Return the (X, Y) coordinate for the center point of the cell that contains the specified text.  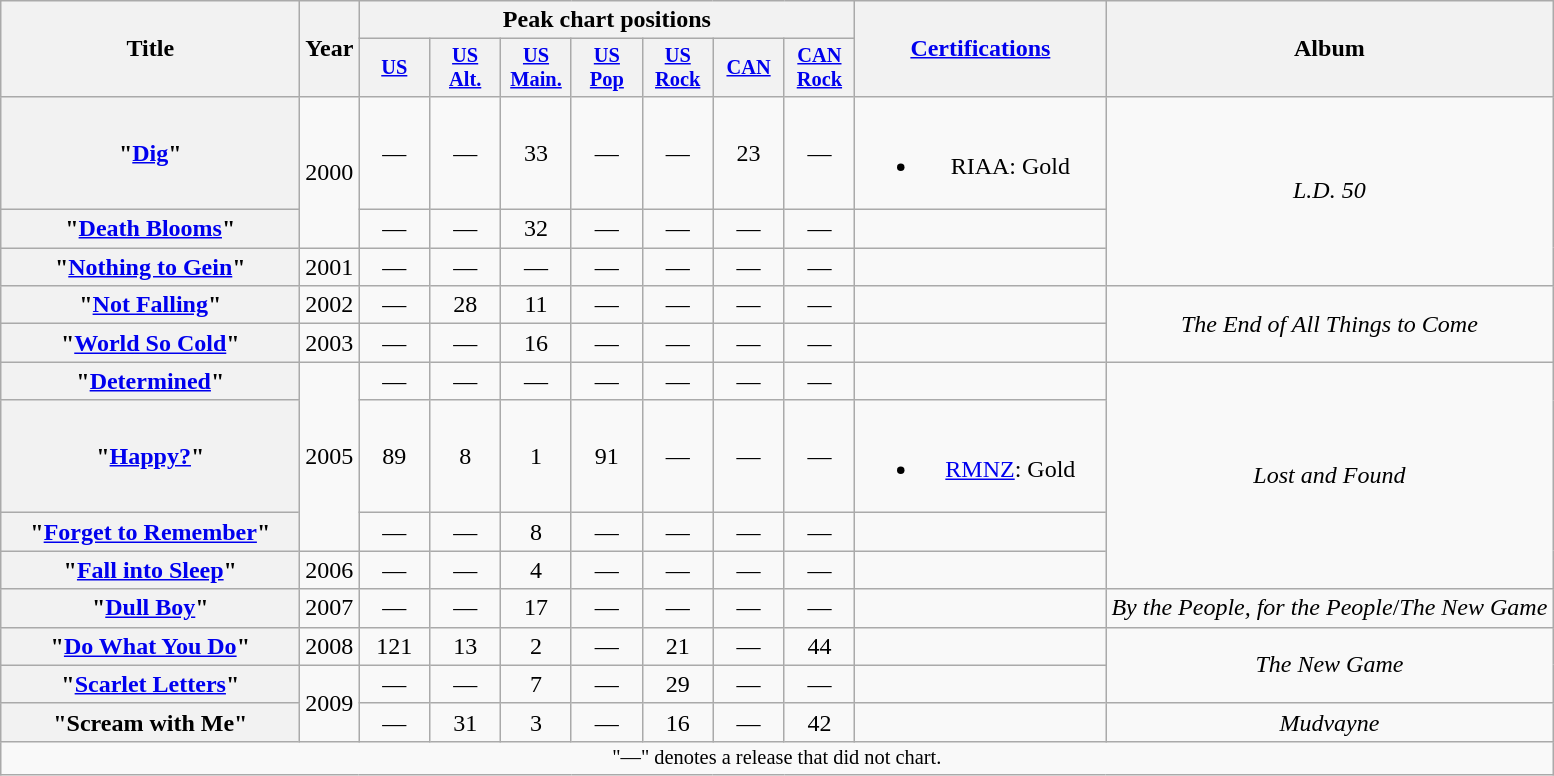
RIAA: Gold (980, 152)
2006 (330, 570)
28 (466, 305)
2008 (330, 646)
89 (394, 456)
The New Game (1330, 665)
"Nothing to Gein" (150, 267)
31 (466, 722)
32 (536, 229)
11 (536, 305)
"Happy?" (150, 456)
"Forget to Remember" (150, 532)
21 (678, 646)
RMNZ: Gold (980, 456)
CAN (748, 68)
13 (466, 646)
2000 (330, 172)
Peak chart positions (607, 20)
2005 (330, 456)
4 (536, 570)
91 (606, 456)
"Determined" (150, 381)
US (394, 68)
USMain. (536, 68)
29 (678, 684)
7 (536, 684)
By the People, for the People/The New Game (1330, 608)
2 (536, 646)
33 (536, 152)
"Not Falling" (150, 305)
Lost and Found (1330, 476)
"Scarlet Letters" (150, 684)
Album (1330, 49)
Mudvayne (1330, 722)
2002 (330, 305)
42 (820, 722)
"Scream with Me" (150, 722)
17 (536, 608)
"World So Cold" (150, 343)
1 (536, 456)
44 (820, 646)
3 (536, 722)
"Do What You Do" (150, 646)
2007 (330, 608)
USAlt. (466, 68)
"—" denotes a release that did not chart. (777, 758)
23 (748, 152)
"Dig" (150, 152)
The End of All Things to Come (1330, 324)
Certifications (980, 49)
2003 (330, 343)
L.D. 50 (1330, 190)
"Fall into Sleep" (150, 570)
"Dull Boy" (150, 608)
USPop (606, 68)
2009 (330, 703)
121 (394, 646)
CANRock (820, 68)
Title (150, 49)
"Death Blooms" (150, 229)
2001 (330, 267)
USRock (678, 68)
Year (330, 49)
